Provide the (X, Y) coordinate of the cell's center where the given text is located.  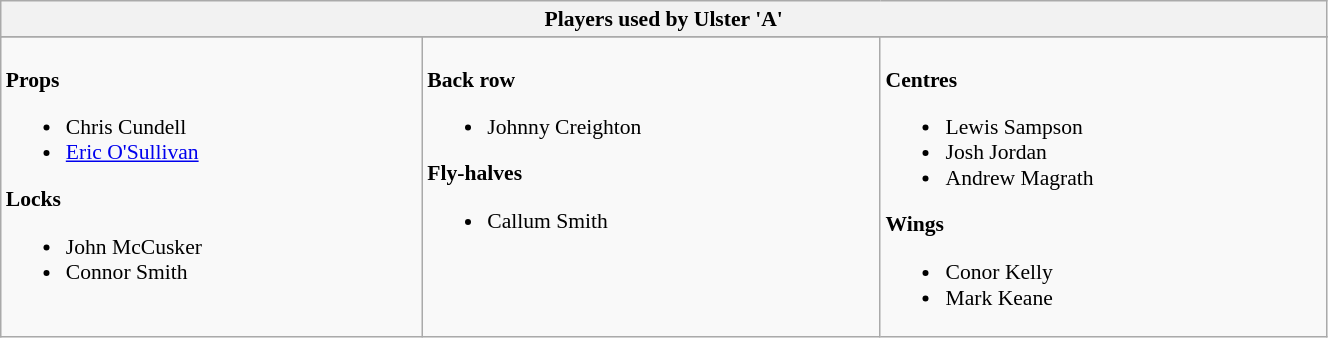
Back row Johnny CreightonFly-halves Callum Smith (651, 187)
Centres Lewis Sampson Josh Jordan Andrew MagrathWings Conor Kelly Mark Keane (1103, 187)
Players used by Ulster 'A' (664, 19)
Props Chris Cundell Eric O'SullivanLocks John McCusker Connor Smith (212, 187)
